Identify which cell holds the provided text, then report its (X, Y) central coordinate. 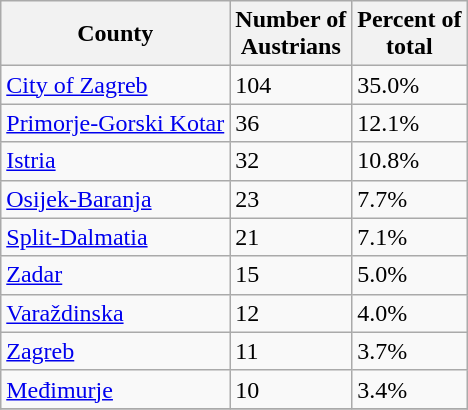
Split-Dalmatia (116, 237)
Zadar (116, 275)
21 (291, 237)
36 (291, 123)
Primorje-Gorski Kotar (116, 123)
12 (291, 313)
23 (291, 199)
5.0% (410, 275)
15 (291, 275)
Istria (116, 161)
10 (291, 389)
32 (291, 161)
104 (291, 85)
Percent oftotal (410, 34)
Number ofAustrians (291, 34)
City of Zagreb (116, 85)
10.8% (410, 161)
7.7% (410, 199)
11 (291, 351)
7.1% (410, 237)
3.4% (410, 389)
3.7% (410, 351)
35.0% (410, 85)
Osijek-Baranja (116, 199)
Međimurje (116, 389)
Varaždinska (116, 313)
County (116, 34)
12.1% (410, 123)
4.0% (410, 313)
Zagreb (116, 351)
